Provide the (X, Y) coordinate of the cell's center where the given text is located.  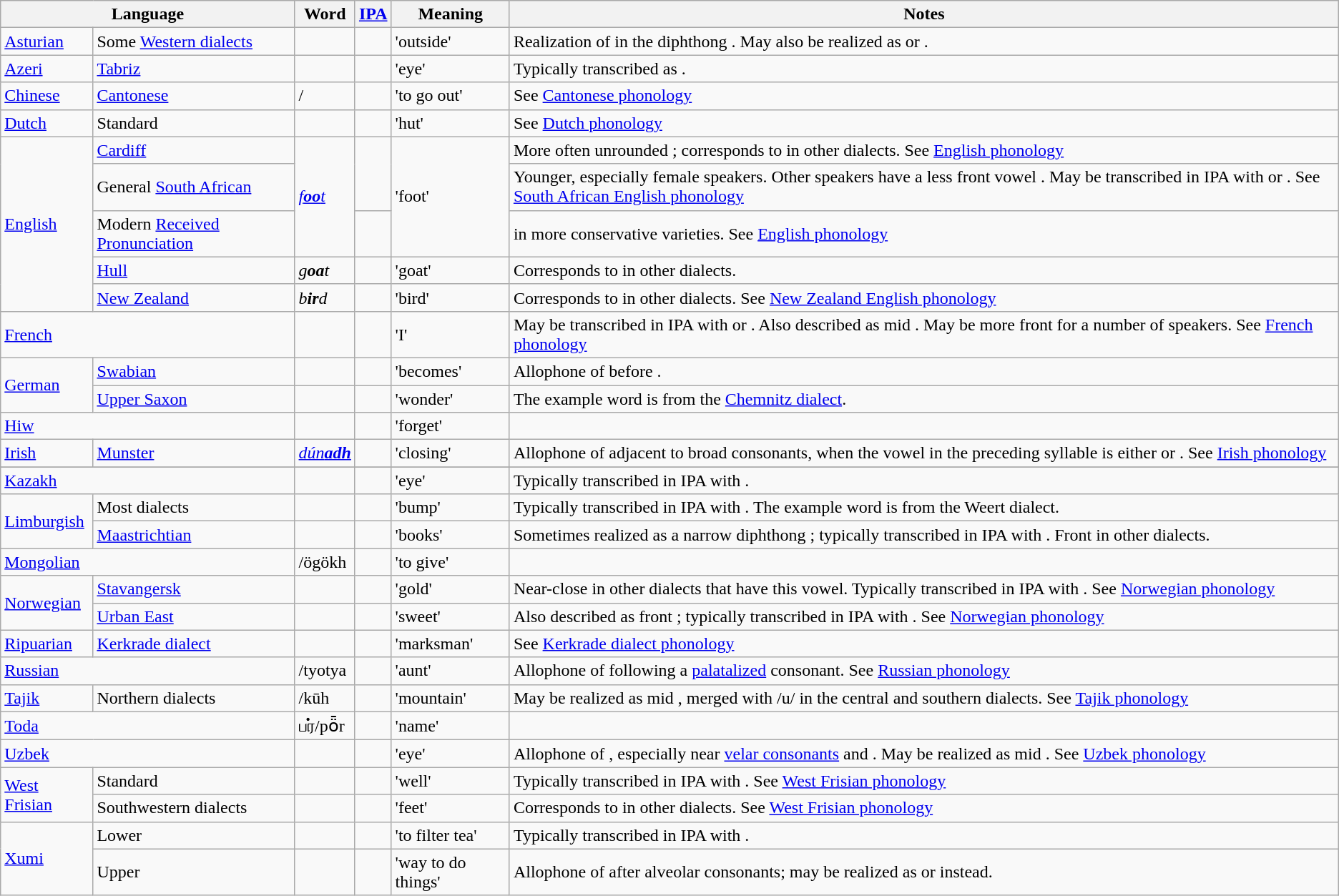
Irish (47, 453)
'becomes' (451, 371)
'to filter tea' (451, 835)
Maastrichtian (194, 535)
Kerkrade dialect (194, 644)
Mongolian (147, 562)
Word (325, 14)
Corresponds to in other dialects. See New Zealand English phonology (924, 297)
'way to do things' (451, 872)
Near-close in other dialects that have this vowel. Typically transcribed in IPA with . See Norwegian phonology (924, 589)
Xumi (47, 858)
'wonder' (451, 398)
See Kerkrade dialect phonology (924, 644)
bird (325, 297)
Upper Saxon (194, 398)
French (147, 335)
Corresponds to in other dialects. See West Frisian phonology (924, 808)
Hull (194, 270)
Limburgish (47, 521)
Allophone of before . (924, 371)
'forget' (451, 426)
Modern Received Pronunciation (194, 233)
Most dialects (194, 508)
goat (325, 270)
dúnadh (325, 453)
/ (325, 96)
Toda (147, 726)
Chinese (47, 96)
Swabian (194, 371)
Hiw (147, 426)
Ripuarian (47, 644)
Notes (924, 14)
Some Western dialects (194, 41)
Upper (194, 872)
Uzbek (147, 754)
Typically transcribed as . (924, 69)
Also described as front ; typically transcribed in IPA with . See Norwegian phonology (924, 616)
Lower (194, 835)
'gold' (451, 589)
More often unrounded ; corresponds to in other dialects. See English phonology (924, 150)
'name' (451, 726)
'bump' (451, 508)
IPA (373, 14)
Norwegian (47, 603)
Dutch (47, 123)
General South African (194, 187)
Allophone of , especially near velar consonants and . May be realized as mid . See Uzbek phonology (924, 754)
'goat' (451, 270)
Typically transcribed in IPA with . See West Frisian phonology (924, 781)
Urban East (194, 616)
'to go out' (451, 96)
/tyotya (325, 671)
Language (147, 14)
Northern dialects (194, 698)
'bird' (451, 297)
Younger, especially female speakers. Other speakers have a less front vowel . May be transcribed in IPA with or . See South African English phonology (924, 187)
/ögökh (325, 562)
New Zealand (194, 297)
'mountain' (451, 698)
Typically transcribed in IPA with . The example word is from the Weert dialect. (924, 508)
'to give' (451, 562)
'feet' (451, 808)
See Dutch phonology (924, 123)
Sometimes realized as a narrow diphthong ; typically transcribed in IPA with . Front in other dialects. (924, 535)
German (47, 385)
'marksman' (451, 644)
Stavangersk (194, 589)
'books' (451, 535)
'sweet' (451, 616)
West Frisian (47, 794)
Munster (194, 453)
May be realized as mid , merged with /u/ in the central and southern dialects. See Tajik phonology (924, 698)
'foot' (451, 197)
Realization of in the diphthong . May also be realized as or . (924, 41)
/kūh (325, 698)
The example word is from the Chemnitz dialect. (924, 398)
foot (325, 197)
Cantonese (194, 96)
'well' (451, 781)
Cardiff (194, 150)
Kazakh (147, 481)
Allophone of following a palatalized consonant. See Russian phonology (924, 671)
Tabriz (194, 69)
Meaning (451, 14)
Azeri (47, 69)
Allophone of adjacent to broad consonants, when the vowel in the preceding syllable is either or . See Irish phonology (924, 453)
Southwestern dialects (194, 808)
Asturian (47, 41)
'I' (451, 335)
'hut' (451, 123)
English (47, 224)
Tajik (47, 698)
May be transcribed in IPA with or . Also described as mid . May be more front for a number of speakers. See French phonology (924, 335)
Russian (147, 671)
Corresponds to in other dialects. (924, 270)
'closing' (451, 453)
See Cantonese phonology (924, 96)
பர்/pȫr (325, 726)
'outside' (451, 41)
'aunt' (451, 671)
in more conservative varieties. See English phonology (924, 233)
Allophone of after alveolar consonants; may be realized as or instead. (924, 872)
